Search for the cell housing the specified text and yield its [x, y] center coordinate. 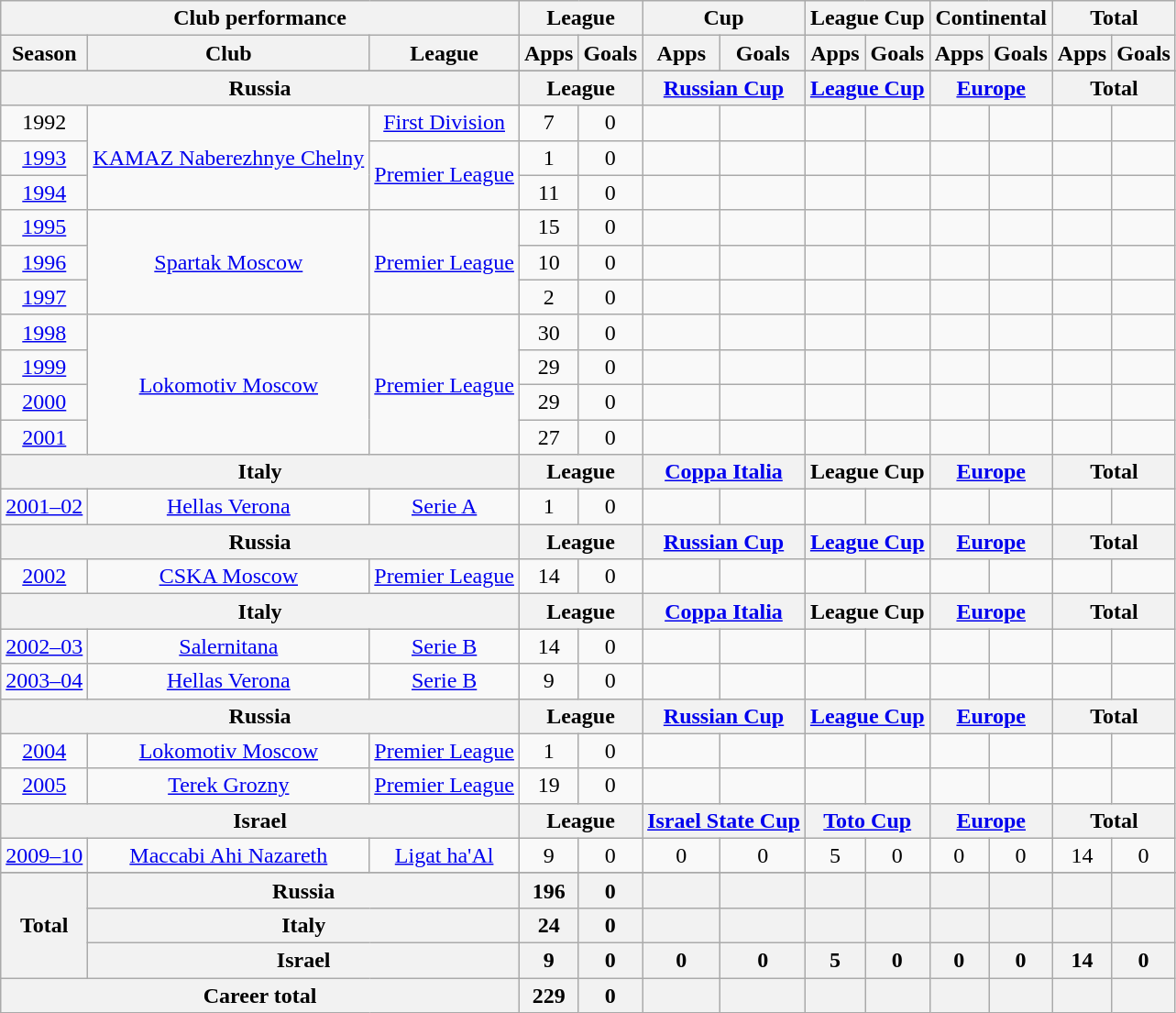
Toto Cup [867, 820]
27 [548, 437]
2009–10 [44, 855]
2003–04 [44, 681]
1998 [44, 332]
2002–03 [44, 646]
1992 [44, 123]
2000 [44, 402]
1996 [44, 262]
19 [548, 786]
2001–02 [44, 507]
Club performance [260, 18]
196 [548, 890]
Spartak Moscow [229, 262]
2004 [44, 751]
10 [548, 262]
Career total [260, 995]
2001 [44, 437]
2005 [44, 786]
Terek Grozny [229, 786]
Ligat ha'Al [445, 855]
Serie A [445, 507]
Maccabi Ahi Nazareth [229, 855]
2 [548, 297]
15 [548, 227]
CSKA Moscow [229, 577]
Salernitana [229, 646]
24 [548, 925]
7 [548, 123]
229 [548, 995]
Cup [724, 18]
1999 [44, 367]
1995 [44, 227]
Israel State Cup [724, 820]
Club [229, 53]
KAMAZ Naberezhnye Chelny [229, 158]
1993 [44, 158]
1997 [44, 297]
2002 [44, 577]
First Division [445, 123]
1994 [44, 193]
Season [44, 53]
11 [548, 193]
30 [548, 332]
Continental [991, 18]
